From the cell containing the given text, extract its center point as (X, Y) coordinate. 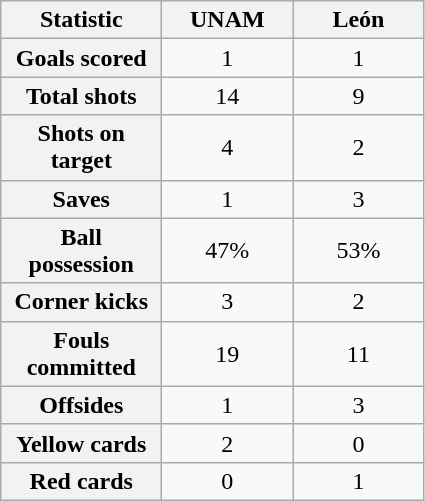
Total shots (82, 96)
León (358, 20)
4 (228, 148)
14 (228, 96)
UNAM (228, 20)
53% (358, 250)
47% (228, 250)
9 (358, 96)
Shots on target (82, 148)
Statistic (82, 20)
Corner kicks (82, 302)
Ball possession (82, 250)
Fouls committed (82, 354)
19 (228, 354)
Saves (82, 199)
Offsides (82, 405)
Goals scored (82, 58)
Red cards (82, 481)
Yellow cards (82, 443)
11 (358, 354)
